Scan for the cell matching the given text and deliver its [x, y] coordinate at center. 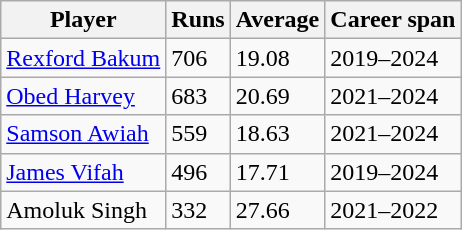
20.69 [278, 96]
Runs [198, 20]
Rexford Bakum [84, 58]
332 [198, 210]
706 [198, 58]
19.08 [278, 58]
Amoluk Singh [84, 210]
James Vifah [84, 172]
Samson Awiah [84, 134]
Player [84, 20]
18.63 [278, 134]
Average [278, 20]
683 [198, 96]
2021–2022 [393, 210]
496 [198, 172]
Obed Harvey [84, 96]
17.71 [278, 172]
Career span [393, 20]
27.66 [278, 210]
559 [198, 134]
